Extract the [x, y] coordinate from the center of the cell holding the provided text.  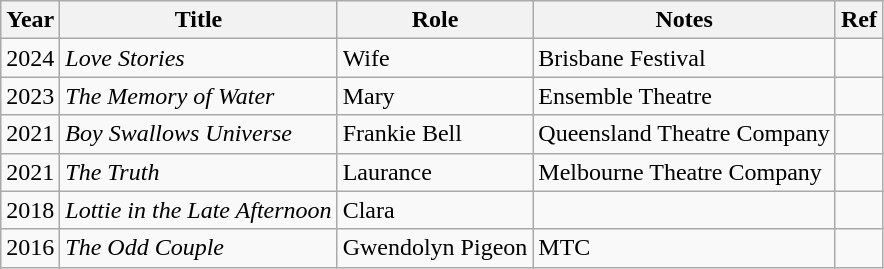
2016 [30, 248]
Frankie Bell [435, 134]
Queensland Theatre Company [684, 134]
2023 [30, 96]
Gwendolyn Pigeon [435, 248]
The Memory of Water [198, 96]
2018 [30, 210]
Title [198, 20]
Ref [858, 20]
Clara [435, 210]
2024 [30, 58]
MTC [684, 248]
Mary [435, 96]
Role [435, 20]
The Truth [198, 172]
Love Stories [198, 58]
Brisbane Festival [684, 58]
Ensemble Theatre [684, 96]
Notes [684, 20]
Wife [435, 58]
Year [30, 20]
Melbourne Theatre Company [684, 172]
Lottie in the Late Afternoon [198, 210]
Laurance [435, 172]
Boy Swallows Universe [198, 134]
The Odd Couple [198, 248]
